Find where the given text appears and provide that cell's center as (x, y) coordinate. 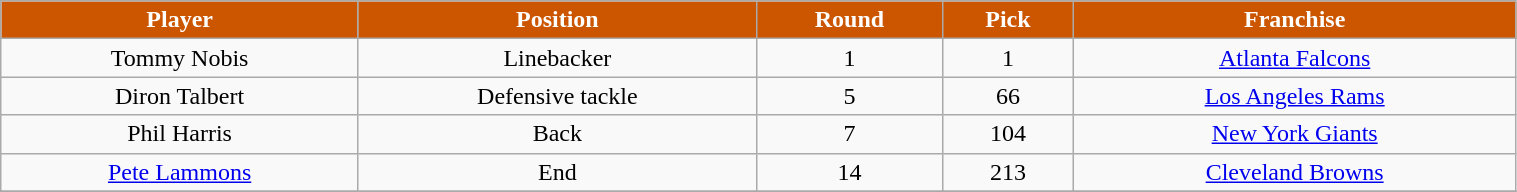
5 (849, 96)
Player (180, 20)
104 (1008, 134)
Atlanta Falcons (1294, 58)
Linebacker (557, 58)
Round (849, 20)
Los Angeles Rams (1294, 96)
Diron Talbert (180, 96)
Cleveland Browns (1294, 172)
New York Giants (1294, 134)
Defensive tackle (557, 96)
213 (1008, 172)
Franchise (1294, 20)
Phil Harris (180, 134)
End (557, 172)
Position (557, 20)
7 (849, 134)
66 (1008, 96)
Tommy Nobis (180, 58)
Pete Lammons (180, 172)
Pick (1008, 20)
Back (557, 134)
14 (849, 172)
